Detect which cell encompasses the target text, then output its (x, y) center coordinate. 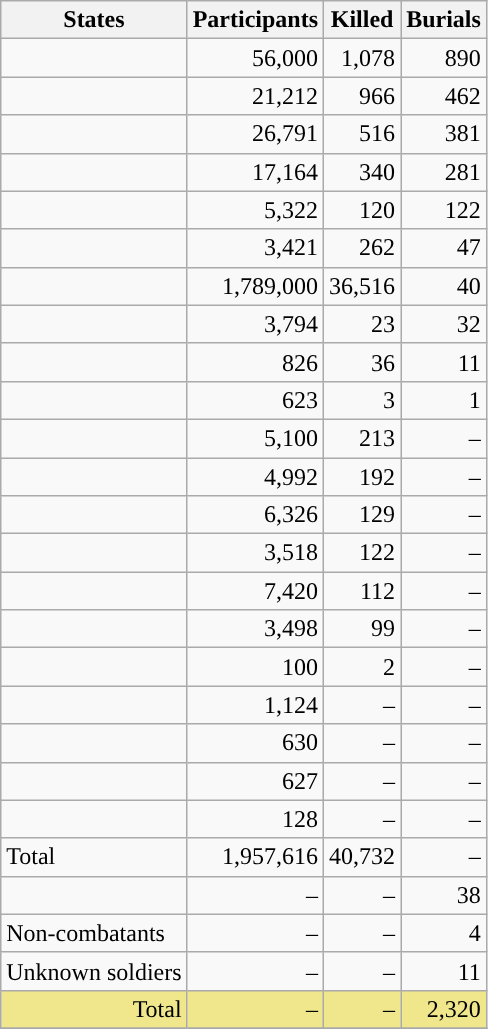
2 (362, 667)
826 (255, 362)
5,100 (255, 438)
4,992 (255, 477)
38 (444, 895)
32 (444, 324)
Killed (362, 20)
3,518 (255, 553)
128 (255, 819)
Burials (444, 20)
1,124 (255, 705)
26,791 (255, 134)
340 (362, 172)
7,420 (255, 591)
40 (444, 286)
623 (255, 400)
281 (444, 172)
213 (362, 438)
36,516 (362, 286)
262 (362, 248)
36 (362, 362)
3 (362, 400)
1,789,000 (255, 286)
129 (362, 515)
Unknown soldiers (94, 971)
Non-combatants (94, 933)
630 (255, 743)
516 (362, 134)
381 (444, 134)
States (94, 20)
3,498 (255, 629)
1,078 (362, 58)
112 (362, 591)
2,320 (444, 1009)
966 (362, 96)
4 (444, 933)
6,326 (255, 515)
40,732 (362, 857)
3,794 (255, 324)
17,164 (255, 172)
1,957,616 (255, 857)
1 (444, 400)
192 (362, 477)
3,421 (255, 248)
890 (444, 58)
47 (444, 248)
5,322 (255, 210)
99 (362, 629)
56,000 (255, 58)
462 (444, 96)
120 (362, 210)
21,212 (255, 96)
627 (255, 781)
100 (255, 667)
23 (362, 324)
Participants (255, 20)
